Return the (X, Y) coordinate for the center point of the cell that contains the specified text.  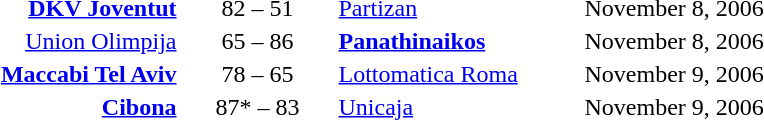
Panathinaikos (458, 41)
78 – 65 (258, 74)
65 – 86 (258, 41)
Lottomatica Roma (458, 74)
